Return the (X, Y) coordinate for the center point of the cell that contains the specified text.  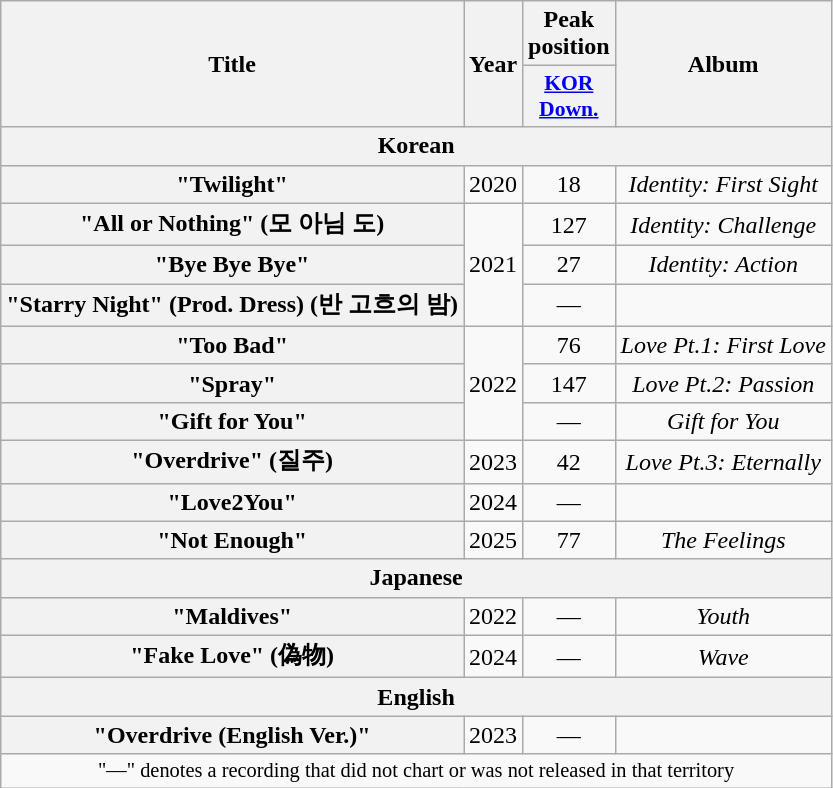
147 (569, 383)
"Twilight" (232, 184)
Japanese (416, 578)
42 (569, 462)
Identity: First Sight (723, 184)
The Feelings (723, 540)
"Spray" (232, 383)
Year (494, 64)
"Love2You" (232, 502)
Youth (723, 616)
76 (569, 345)
Identity: Action (723, 265)
Title (232, 64)
"Bye Bye Bye" (232, 265)
English (416, 697)
2025 (494, 540)
Love Pt.2: Passion (723, 383)
"—" denotes a recording that did not chart or was not released in that territory (416, 771)
"Overdrive" (질주) (232, 462)
Love Pt.3: Eternally (723, 462)
27 (569, 265)
Korean (416, 146)
Album (723, 64)
"Overdrive (English Ver.)" (232, 735)
KORDown. (569, 96)
18 (569, 184)
2020 (494, 184)
"Not Enough" (232, 540)
"All or Nothing" (모 아님 도) (232, 224)
"Maldives" (232, 616)
Gift for You (723, 421)
77 (569, 540)
Wave (723, 656)
"Fake Love" (偽物) (232, 656)
"Gift for You" (232, 421)
Love Pt.1: First Love (723, 345)
127 (569, 224)
"Too Bad" (232, 345)
Peak position (569, 34)
"Starry Night" (Prod. Dress) (반 고흐의 밤) (232, 306)
Identity: Challenge (723, 224)
2021 (494, 264)
